Pinpoint the cell where the given text exists, returning its (x, y) midpoint coordinate. 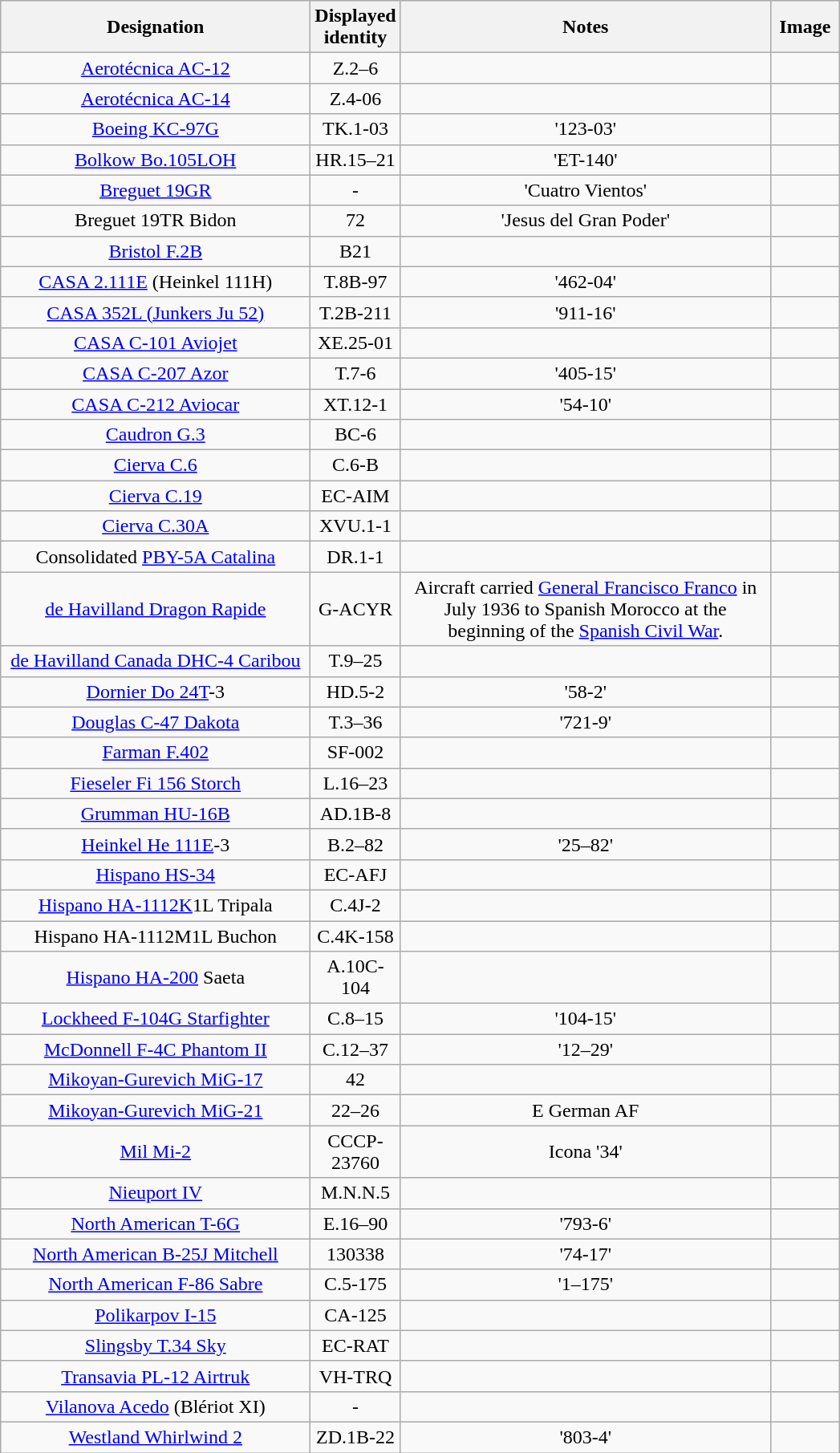
HD.5-2 (355, 692)
DR.1-1 (355, 557)
G-ACYR (355, 609)
North American F-86 Sabre (156, 1285)
C.12–37 (355, 1049)
HR.15–21 (355, 160)
T.7-6 (355, 373)
'Jesus del Gran Poder' (586, 221)
L.16–23 (355, 783)
'721-9' (586, 722)
CASA 352L (Junkers Ju 52) (156, 312)
Displayed identity (355, 27)
Hispano HA-1112M1L Buchon (156, 936)
Cierva C.6 (156, 465)
C.6-B (355, 465)
Designation (156, 27)
Aircraft carried General Francisco Franco in July 1936 to Spanish Morocco at the beginning of the Spanish Civil War. (586, 609)
VH-TRQ (355, 1376)
North American B-25J Mitchell (156, 1254)
B21 (355, 251)
Aerotécnica AC-12 (156, 68)
'793-6' (586, 1224)
de Havilland Dragon Rapide (156, 609)
XE.25-01 (355, 343)
Hispano HA-200 Saeta (156, 977)
Westland Whirlwind 2 (156, 1437)
Icona '34' (586, 1152)
T.2B-211 (355, 312)
130338 (355, 1254)
Z.2–6 (355, 68)
BC-6 (355, 435)
T.8B-97 (355, 282)
Breguet 19GR (156, 190)
Hispano HA-1112K1L Tripala (156, 905)
Mikoyan-Gurevich MiG-21 (156, 1110)
'ET-140' (586, 160)
Heinkel He 111E-3 (156, 844)
Nieuport IV (156, 1193)
'462-04' (586, 282)
EC-AIM (355, 496)
'25–82' (586, 844)
SF-002 (355, 753)
Farman F.402 (156, 753)
'1–175' (586, 1285)
C.4K-158 (355, 936)
Notes (586, 27)
72 (355, 221)
Slingsby T.34 Sky (156, 1345)
Image (805, 27)
E German AF (586, 1110)
CA-125 (355, 1315)
C.5-175 (355, 1285)
CASA C-212 Aviocar (156, 404)
'123-03' (586, 129)
Vilanova Acedo (Blériot XI) (156, 1406)
North American T-6G (156, 1224)
'803-4' (586, 1437)
Douglas C-47 Dakota (156, 722)
Dornier Do 24T-3 (156, 692)
CCCP-23760 (355, 1152)
Polikarpov I-15 (156, 1315)
'58-2' (586, 692)
Cierva C.30A (156, 526)
M.N.N.5 (355, 1193)
E.16–90 (355, 1224)
ZD.1B-22 (355, 1437)
'74-17' (586, 1254)
Aerotécnica AC-14 (156, 99)
'12–29' (586, 1049)
EC-AFJ (355, 875)
Consolidated PBY-5A Catalina (156, 557)
XT.12-1 (355, 404)
Lockheed F-104G Starfighter (156, 1019)
TK.1-03 (355, 129)
Breguet 19TR Bidon (156, 221)
McDonnell F-4C Phantom II (156, 1049)
Transavia PL-12 Airtruk (156, 1376)
Mil Mi-2 (156, 1152)
'911-16' (586, 312)
Z.4-06 (355, 99)
Boeing KC-97G (156, 129)
Bristol F.2B (156, 251)
CASA C-207 Azor (156, 373)
Fieseler Fi 156 Storch (156, 783)
T.9–25 (355, 661)
Grumman HU-16B (156, 814)
Cierva C.19 (156, 496)
B.2–82 (355, 844)
AD.1B-8 (355, 814)
'405-15' (586, 373)
'Cuatro Vientos' (586, 190)
42 (355, 1080)
Bolkow Bo.105LOH (156, 160)
Caudron G.3 (156, 435)
C.8–15 (355, 1019)
'54-10' (586, 404)
CASA 2.111E (Heinkel 111H) (156, 282)
de Havilland Canada DHC-4 Caribou (156, 661)
C.4J-2 (355, 905)
Hispano HS-34 (156, 875)
A.10C-104 (355, 977)
T.3–36 (355, 722)
CASA C-101 Aviojet (156, 343)
XVU.1-1 (355, 526)
22–26 (355, 1110)
'104-15' (586, 1019)
EC-RAT (355, 1345)
Mikoyan-Gurevich MiG-17 (156, 1080)
